Locate the cell with the specified text and output its [X, Y] center coordinate. 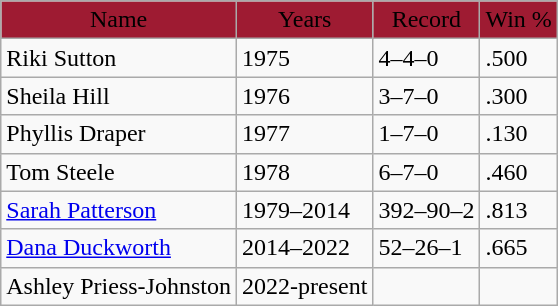
4–4–0 [426, 58]
1979–2014 [304, 210]
Sarah Patterson [119, 210]
.130 [518, 134]
52–26–1 [426, 248]
Tom Steele [119, 172]
Years [304, 20]
3–7–0 [426, 96]
Dana Duckworth [119, 248]
1–7–0 [426, 134]
.460 [518, 172]
Phyllis Draper [119, 134]
.813 [518, 210]
392–90–2 [426, 210]
.300 [518, 96]
1975 [304, 58]
Win % [518, 20]
Record [426, 20]
.500 [518, 58]
1978 [304, 172]
Sheila Hill [119, 96]
2014–2022 [304, 248]
Riki Sutton [119, 58]
Name [119, 20]
6–7–0 [426, 172]
2022-present [304, 286]
1976 [304, 96]
1977 [304, 134]
Ashley Priess-Johnston [119, 286]
.665 [518, 248]
